Return the (X, Y) coordinate for the center point of the cell that contains the specified text.  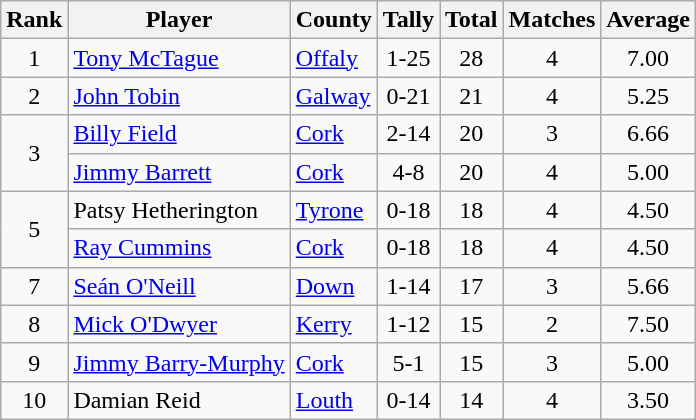
Billy Field (179, 134)
1-14 (408, 286)
Rank (34, 20)
Damian Reid (179, 400)
9 (34, 362)
5-1 (408, 362)
Average (648, 20)
0-14 (408, 400)
0-21 (408, 96)
5 (34, 229)
2-14 (408, 134)
7.00 (648, 58)
1-25 (408, 58)
28 (472, 58)
Tony McTague (179, 58)
7.50 (648, 324)
Seán O'Neill (179, 286)
Jimmy Barrett (179, 172)
Matches (552, 20)
John Tobin (179, 96)
Galway (334, 96)
Louth (334, 400)
Tyrone (334, 210)
8 (34, 324)
Tally (408, 20)
Total (472, 20)
14 (472, 400)
Kerry (334, 324)
1-12 (408, 324)
17 (472, 286)
Offaly (334, 58)
Down (334, 286)
3.50 (648, 400)
21 (472, 96)
County (334, 20)
4-8 (408, 172)
Jimmy Barry-Murphy (179, 362)
10 (34, 400)
5.66 (648, 286)
7 (34, 286)
1 (34, 58)
Patsy Hetherington (179, 210)
Mick O'Dwyer (179, 324)
6.66 (648, 134)
Ray Cummins (179, 248)
Player (179, 20)
5.25 (648, 96)
